Search for the cell housing the specified text and yield its (x, y) center coordinate. 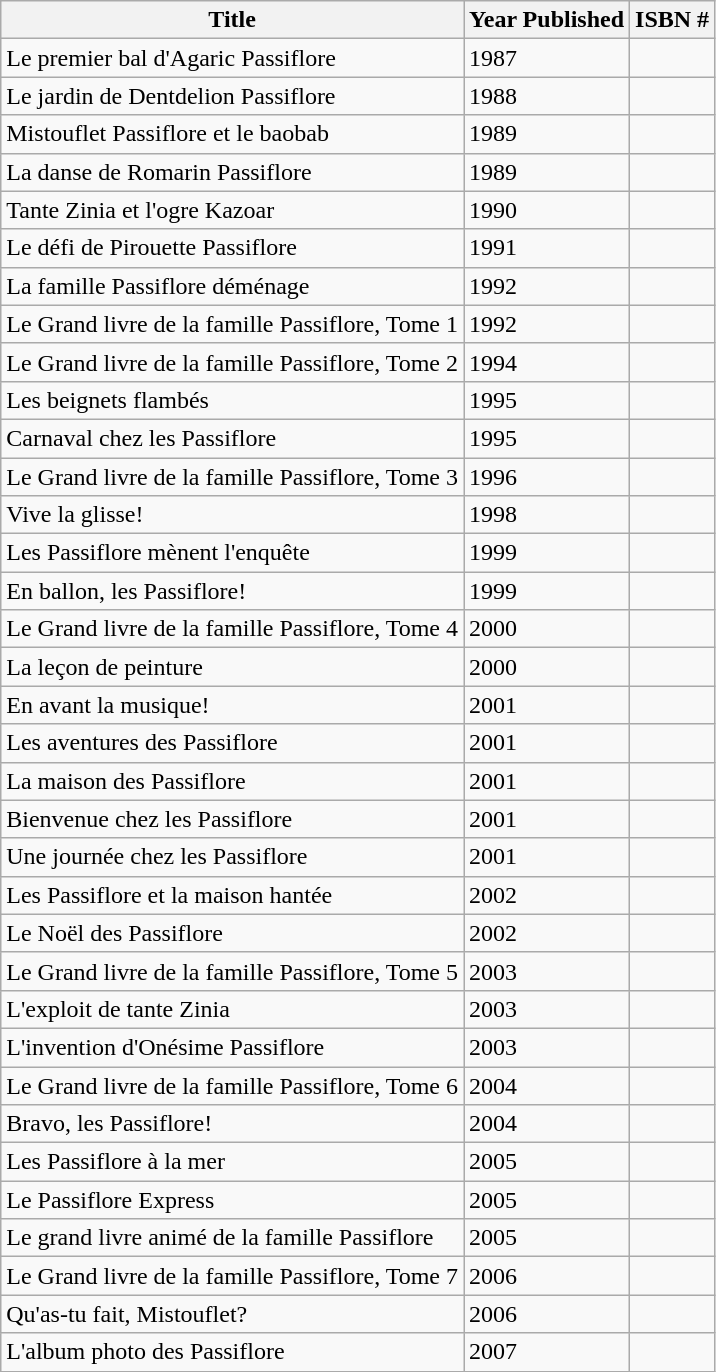
2007 (547, 1352)
Carnaval chez les Passiflore (232, 438)
Le défi de Pirouette Passiflore (232, 248)
ISBN # (672, 20)
Le Grand livre de la famille Passiflore, Tome 6 (232, 1085)
1991 (547, 248)
La danse de Romarin Passiflore (232, 172)
Bienvenue chez les Passiflore (232, 819)
La famille Passiflore déménage (232, 286)
Le Grand livre de la famille Passiflore, Tome 3 (232, 477)
En ballon, les Passiflore! (232, 591)
L'invention d'Onésime Passiflore (232, 1047)
Tante Zinia et l'ogre Kazoar (232, 210)
Les Passiflore et la maison hantée (232, 895)
Le grand livre animé de la famille Passiflore (232, 1238)
L'album photo des Passiflore (232, 1352)
La leçon de peinture (232, 667)
Le Grand livre de la famille Passiflore, Tome 7 (232, 1276)
Year Published (547, 20)
La maison des Passiflore (232, 781)
Les Passiflore mènent l'enquête (232, 553)
Title (232, 20)
1988 (547, 96)
1998 (547, 515)
Le Passiflore Express (232, 1200)
1996 (547, 477)
Les beignets flambés (232, 400)
1990 (547, 210)
Bravo, les Passiflore! (232, 1124)
L'exploit de tante Zinia (232, 1009)
Le Noël des Passiflore (232, 933)
Le Grand livre de la famille Passiflore, Tome 5 (232, 971)
Une journée chez les Passiflore (232, 857)
En avant la musique! (232, 705)
Le Grand livre de la famille Passiflore, Tome 2 (232, 362)
Le Grand livre de la famille Passiflore, Tome 1 (232, 324)
1994 (547, 362)
Les aventures des Passiflore (232, 743)
Le premier bal d'Agaric Passiflore (232, 58)
Qu'as-tu fait, Mistouflet? (232, 1314)
Vive la glisse! (232, 515)
Mistouflet Passiflore et le baobab (232, 134)
Les Passiflore à la mer (232, 1162)
Le jardin de Dentdelion Passiflore (232, 96)
Le Grand livre de la famille Passiflore, Tome 4 (232, 629)
1987 (547, 58)
